Determine the [x, y] coordinate at the center of the cell enclosing the given text.  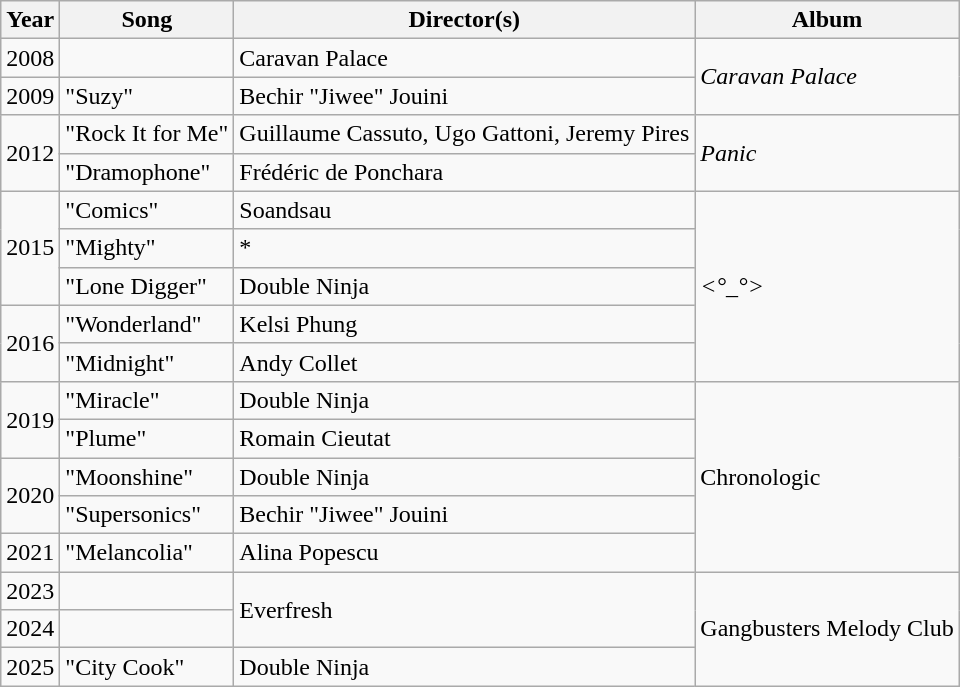
2009 [30, 96]
"Plume" [147, 438]
Andy Collet [464, 362]
Soandsau [464, 210]
"Dramophone" [147, 172]
2016 [30, 343]
"Melancolia" [147, 553]
2020 [30, 496]
"Midnight" [147, 362]
"Miracle" [147, 400]
Panic [827, 153]
"Rock It for Me" [147, 134]
Everfresh [464, 610]
2015 [30, 248]
* [464, 248]
Alina Popescu [464, 553]
2019 [30, 419]
"Wonderland" [147, 324]
Guillaume Cassuto, Ugo Gattoni, Jeremy Pires [464, 134]
"Comics" [147, 210]
<°_°> [827, 286]
Frédéric de Ponchara [464, 172]
2024 [30, 629]
2021 [30, 553]
Gangbusters Melody Club [827, 629]
Chronologic [827, 476]
"Moonshine" [147, 477]
Year [30, 20]
Romain Cieutat [464, 438]
"Lone Digger" [147, 286]
Director(s) [464, 20]
2012 [30, 153]
"Mighty" [147, 248]
"Supersonics" [147, 515]
"City Cook" [147, 667]
2008 [30, 58]
Album [827, 20]
Song [147, 20]
2025 [30, 667]
"Suzy" [147, 96]
Kelsi Phung [464, 324]
2023 [30, 591]
